Locate the cell with the specified text and output its (X, Y) center coordinate. 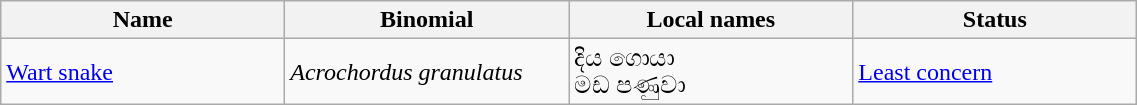
Acrochordus granulatus (427, 72)
Status (995, 20)
Least concern (995, 72)
Wart snake (143, 72)
Binomial (427, 20)
Name (143, 20)
දිය ගොයා මඩ පණුවා (711, 72)
Local names (711, 20)
